Determine the [x, y] coordinate at the center of the cell enclosing the given text.  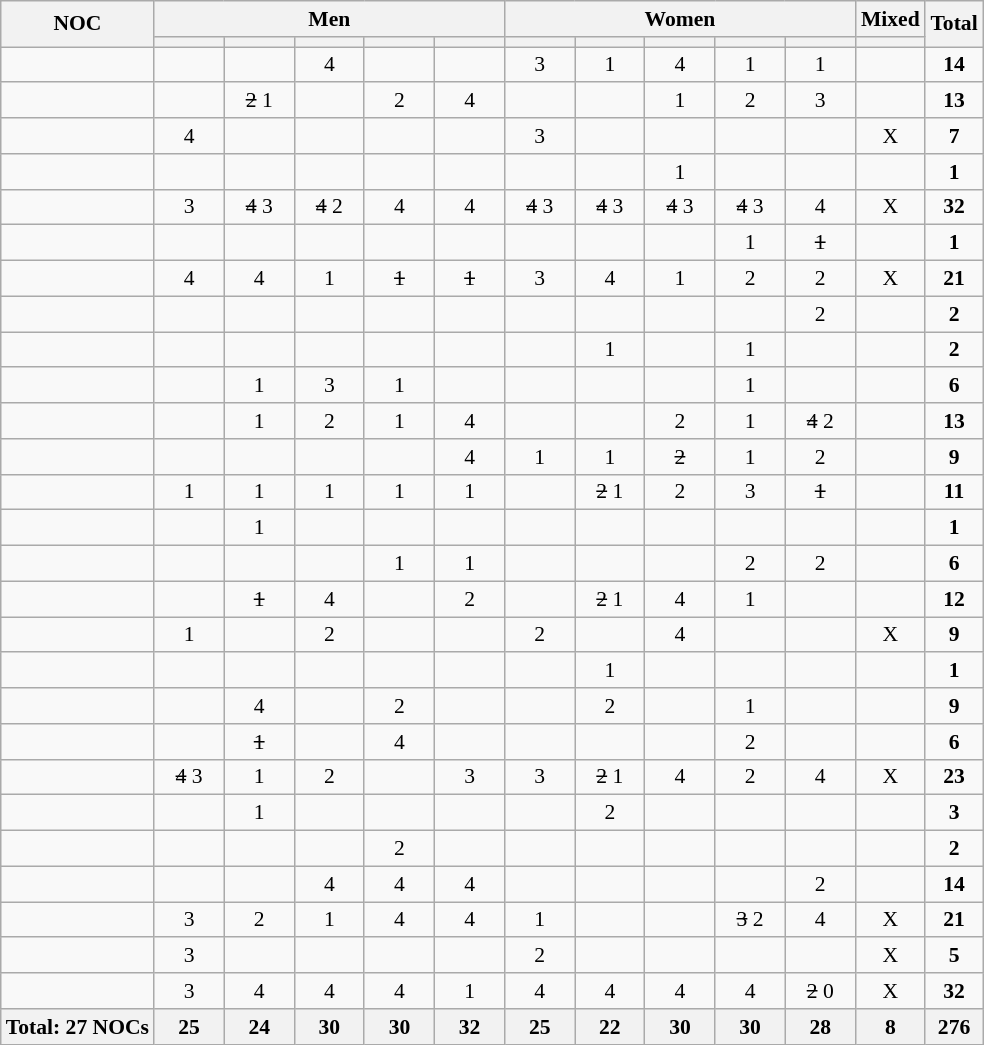
5 [954, 956]
NOC [78, 24]
22 [610, 1027]
28 [820, 1027]
3 2 [750, 920]
11 [954, 492]
Men [330, 19]
23 [954, 777]
Total [954, 24]
7 [954, 136]
24 [259, 1027]
Mixed [890, 19]
Women [680, 19]
12 [954, 599]
Total: 27 NOCs [78, 1027]
8 [890, 1027]
2 0 [820, 991]
276 [954, 1027]
